Extract the (x, y) coordinate from the center of the cell holding the provided text.  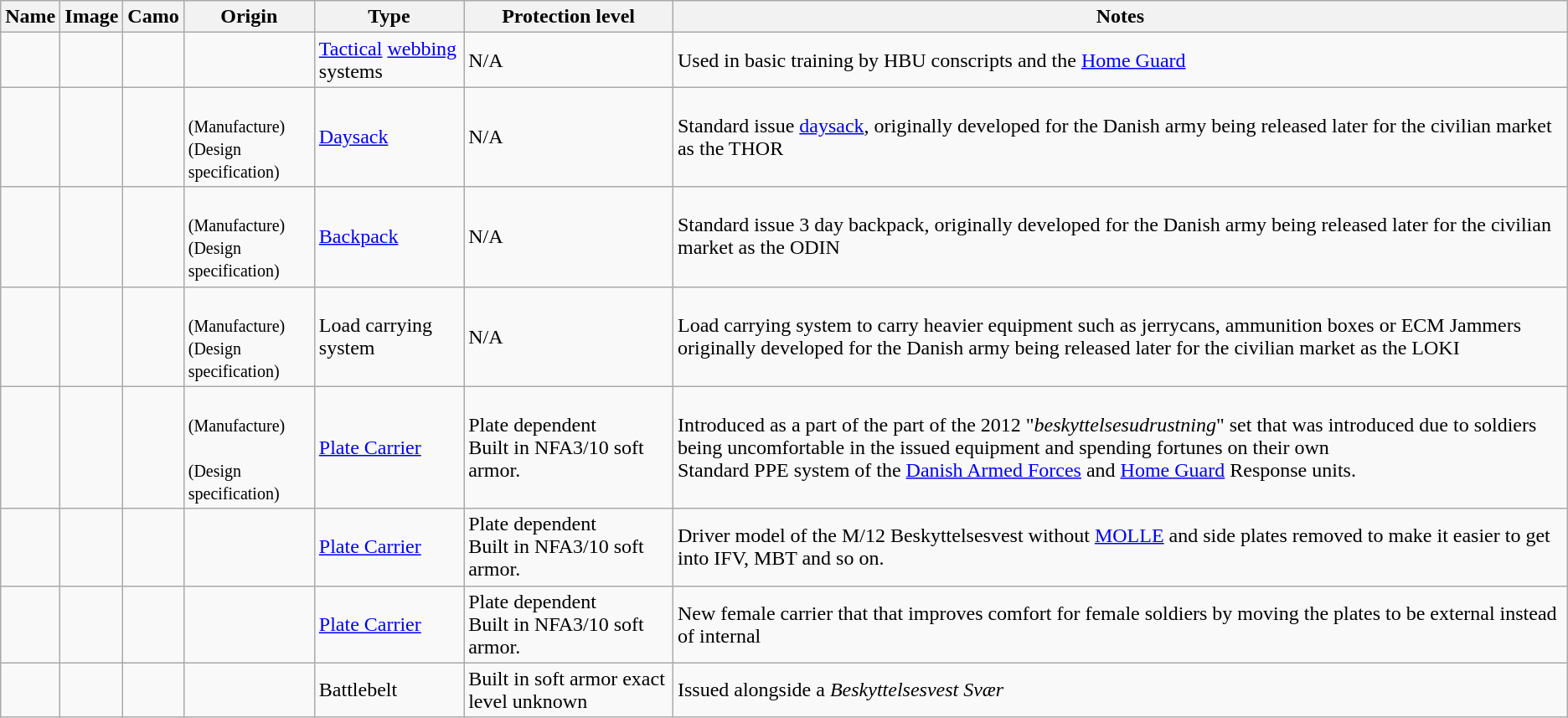
Backpack (389, 236)
Battlebelt (389, 690)
New female carrier that that improves comfort for female soldiers by moving the plates to be external instead of internal (1120, 624)
Daysack (389, 137)
Standard issue daysack, originally developed for the Danish army being released later for the civilian market as the THOR (1120, 137)
Standard issue 3 day backpack, originally developed for the Danish army being released later for the civilian market as the ODIN (1120, 236)
Origin (249, 17)
Name (30, 17)
Built in soft armor exact level unknown (569, 690)
Load carrying system (389, 337)
Tactical webbing systems (389, 60)
Protection level (569, 17)
Camo (153, 17)
Type (389, 17)
Image (92, 17)
Notes (1120, 17)
Driver model of the M/12 Beskyttelsesvest without MOLLE and side plates removed to make it easier to get into IFV, MBT and so on. (1120, 547)
Used in basic training by HBU conscripts and the Home Guard (1120, 60)
Issued alongside a Beskyttelsesvest Svær (1120, 690)
